Scan for the cell matching the given text and deliver its (x, y) coordinate at center. 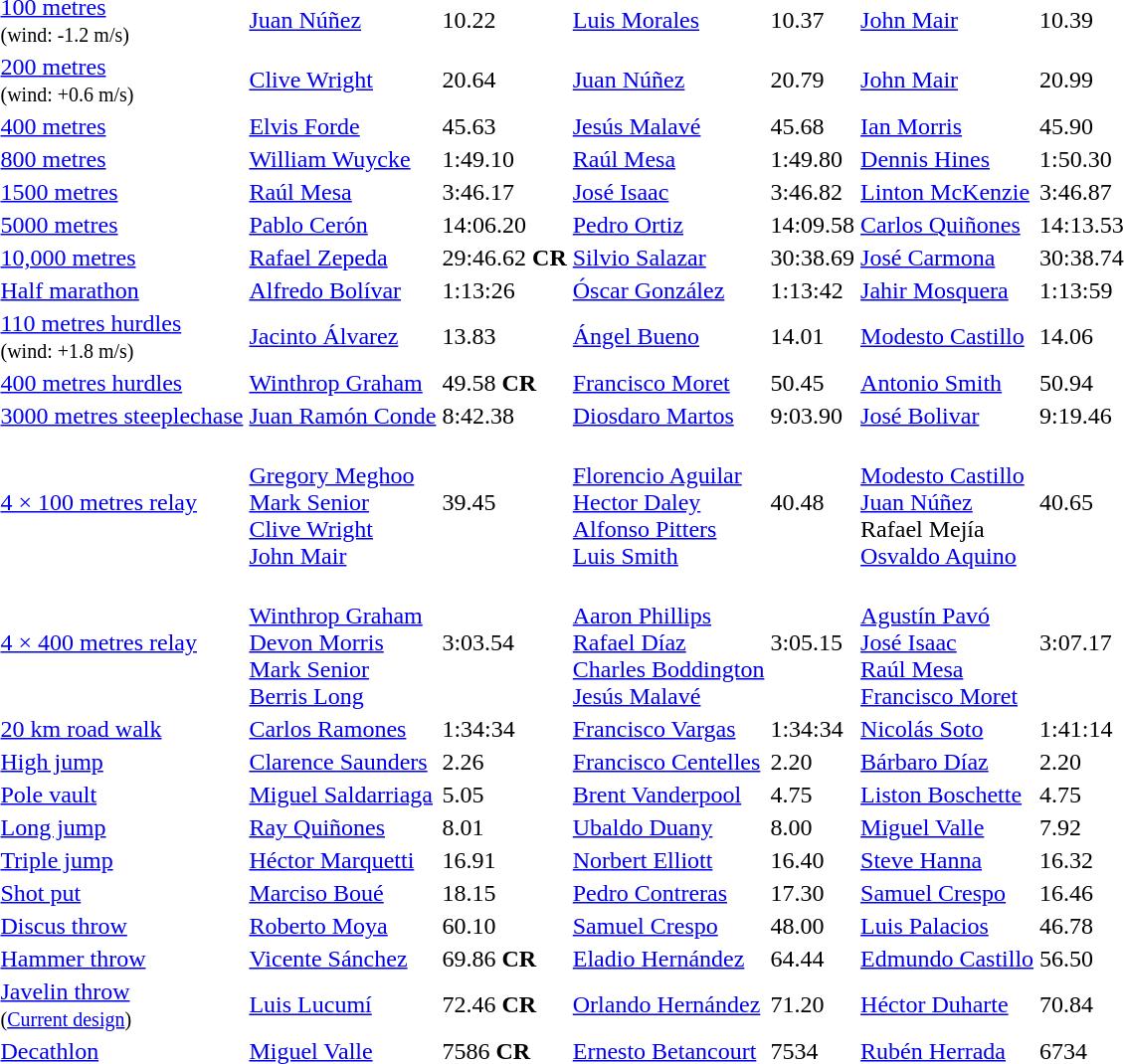
30:38.69 (813, 258)
1:13:26 (504, 290)
20.79 (813, 80)
48.00 (813, 926)
9:03.90 (813, 416)
16.91 (504, 860)
Winthrop GrahamDevon MorrisMark SeniorBerris Long (342, 642)
2.20 (813, 762)
Winthrop Graham (342, 383)
Juan Núñez (668, 80)
Nicolás Soto (947, 729)
Clive Wright (342, 80)
Miguel Valle (947, 827)
3:05.15 (813, 642)
Ubaldo Duany (668, 827)
William Wuycke (342, 159)
45.63 (504, 126)
Óscar González (668, 290)
Ángel Bueno (668, 336)
Jesús Malavé (668, 126)
13.83 (504, 336)
Norbert Elliott (668, 860)
Jahir Mosquera (947, 290)
Vicente Sánchez (342, 959)
Elvis Forde (342, 126)
14:09.58 (813, 225)
Edmundo Castillo (947, 959)
5.05 (504, 795)
50.45 (813, 383)
3:46.17 (504, 192)
40.48 (813, 502)
Héctor Marquetti (342, 860)
Bárbaro Díaz (947, 762)
José Carmona (947, 258)
Agustín PavóJosé IsaacRaúl MesaFrancisco Moret (947, 642)
Roberto Moya (342, 926)
Miguel Saldarriaga (342, 795)
Brent Vanderpool (668, 795)
Dennis Hines (947, 159)
José Isaac (668, 192)
60.10 (504, 926)
Pedro Ortiz (668, 225)
Francisco Centelles (668, 762)
Alfredo Bolívar (342, 290)
Eladio Hernández (668, 959)
Diosdaro Martos (668, 416)
72.46 CR (504, 1004)
Carlos Ramones (342, 729)
Modesto Castillo (947, 336)
Héctor Duharte (947, 1004)
Jacinto Álvarez (342, 336)
Linton McKenzie (947, 192)
Francisco Moret (668, 383)
Luis Lucumí (342, 1004)
49.58 CR (504, 383)
John Mair (947, 80)
29:46.62 CR (504, 258)
1:13:42 (813, 290)
8.01 (504, 827)
Florencio AguilarHector DaleyAlfonso PittersLuis Smith (668, 502)
3:46.82 (813, 192)
14.01 (813, 336)
Luis Palacios (947, 926)
Silvio Salazar (668, 258)
20.64 (504, 80)
Modesto CastilloJuan NúñezRafael MejíaOsvaldo Aquino (947, 502)
Clarence Saunders (342, 762)
2.26 (504, 762)
1:49.10 (504, 159)
Ray Quiñones (342, 827)
Juan Ramón Conde (342, 416)
Pablo Cerón (342, 225)
3:03.54 (504, 642)
Pedro Contreras (668, 893)
Ian Morris (947, 126)
José Bolivar (947, 416)
39.45 (504, 502)
45.68 (813, 126)
Liston Boschette (947, 795)
71.20 (813, 1004)
4.75 (813, 795)
Gregory MeghooMark SeniorClive WrightJohn Mair (342, 502)
14:06.20 (504, 225)
Carlos Quiñones (947, 225)
17.30 (813, 893)
Francisco Vargas (668, 729)
16.40 (813, 860)
Rafael Zepeda (342, 258)
Aaron PhillipsRafael DíazCharles BoddingtonJesús Malavé (668, 642)
8:42.38 (504, 416)
Antonio Smith (947, 383)
Marciso Boué (342, 893)
Orlando Hernández (668, 1004)
8.00 (813, 827)
18.15 (504, 893)
Steve Hanna (947, 860)
64.44 (813, 959)
1:49.80 (813, 159)
69.86 CR (504, 959)
